Search for the cell housing the specified text and yield its (X, Y) center coordinate. 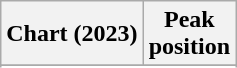
Peakposition (189, 34)
Chart (2023) (72, 34)
